Provide the [X, Y] coordinate of the cell's center where the given text is located.  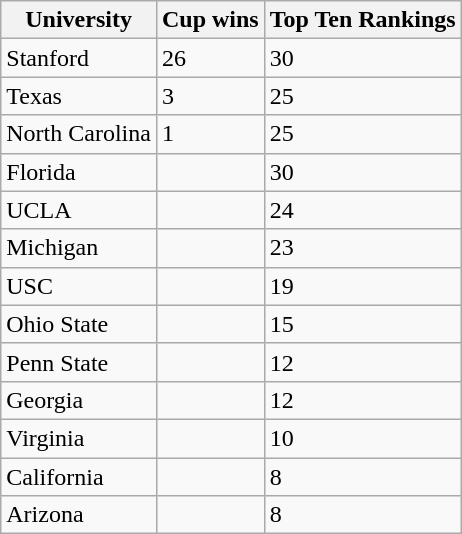
USC [79, 286]
Georgia [79, 400]
Penn State [79, 362]
23 [362, 248]
Michigan [79, 248]
24 [362, 210]
Top Ten Rankings [362, 20]
Texas [79, 96]
3 [210, 96]
19 [362, 286]
10 [362, 438]
Stanford [79, 58]
North Carolina [79, 134]
University [79, 20]
California [79, 477]
Florida [79, 172]
Cup wins [210, 20]
15 [362, 324]
Virginia [79, 438]
26 [210, 58]
Arizona [79, 515]
UCLA [79, 210]
1 [210, 134]
Ohio State [79, 324]
